Detect which cell encompasses the target text, then output its [x, y] center coordinate. 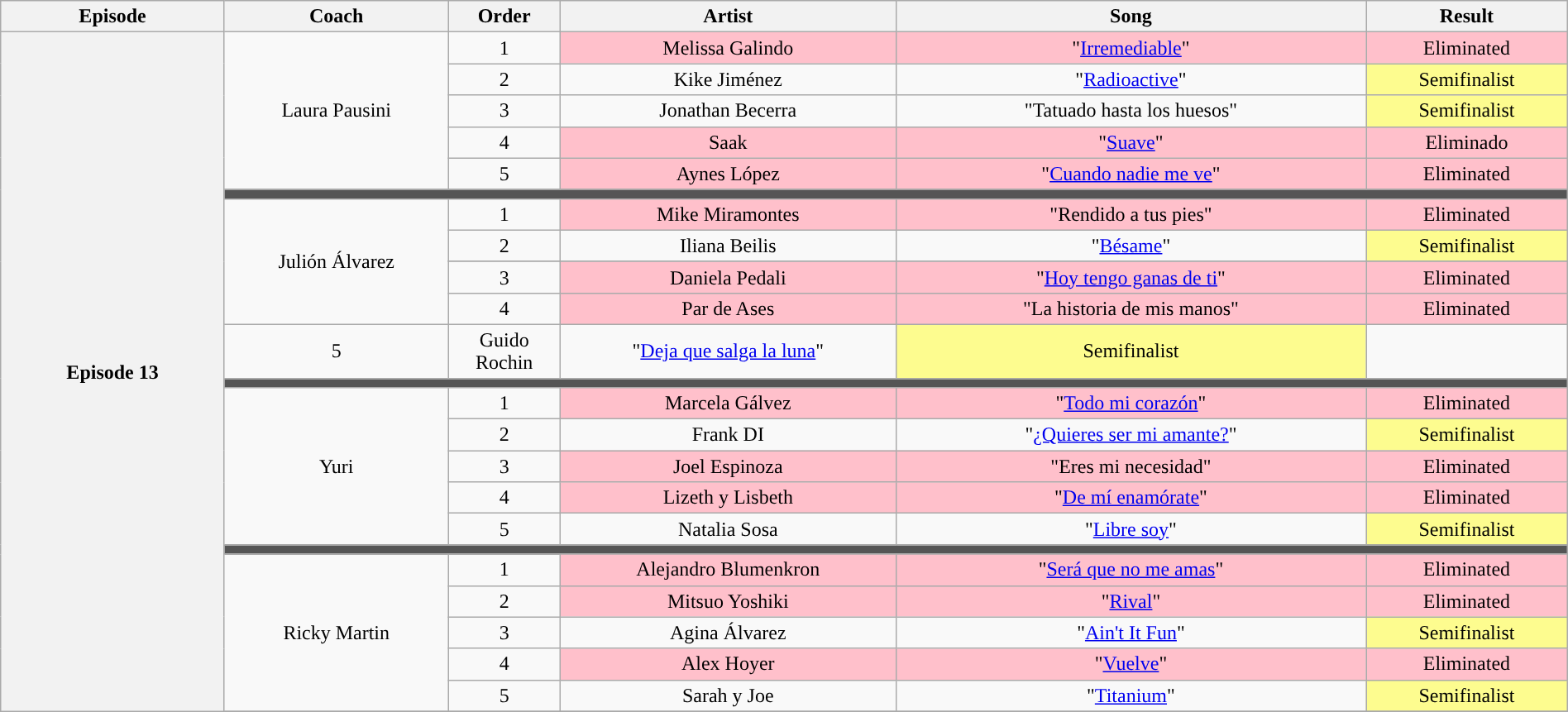
"Eres mi necesidad" [1131, 466]
"Libre soy" [1131, 529]
"Será que no me amas" [1131, 570]
Frank DI [728, 435]
Jonathan Becerra [728, 111]
Alejandro Blumenkron [728, 570]
"Deja que salga la luna" [728, 351]
Julión Álvarez [336, 261]
Yuri [336, 466]
Kike Jiménez [728, 79]
Lizeth y Lisbeth [728, 498]
Guido Rochin [504, 351]
"Cuando nadie me ve" [1131, 174]
Laura Pausini [336, 111]
Episode 13 [112, 372]
Alex Hoyer [728, 664]
"Todo mi corazón" [1131, 404]
Episode [112, 17]
"Rendido a tus pies" [1131, 214]
Agina Álvarez [728, 633]
Coach [336, 17]
"Rival" [1131, 601]
Natalia Sosa [728, 529]
"Irremediable" [1131, 48]
Order [504, 17]
"Tatuado hasta los huesos" [1131, 111]
Eliminado [1467, 142]
Marcela Gálvez [728, 404]
"Hoy tengo ganas de ti" [1131, 277]
Daniela Pedali [728, 277]
Par de Ases [728, 308]
Sarah y Joe [728, 695]
"La historia de mis manos" [1131, 308]
"Vuelve" [1131, 664]
"Suave" [1131, 142]
Artist [728, 17]
Iliana Beilis [728, 246]
Aynes López [728, 174]
Saak [728, 142]
Joel Espinoza [728, 466]
"Ain't It Fun" [1131, 633]
"Bésame" [1131, 246]
Mike Miramontes [728, 214]
"¿Quieres ser mi amante?" [1131, 435]
Ricky Martin [336, 633]
Mitsuo Yoshiki [728, 601]
"De mí enamórate" [1131, 498]
Song [1131, 17]
Result [1467, 17]
"Radioactive" [1131, 79]
Melissa Galindo [728, 48]
"Titanium" [1131, 695]
